Return the (x, y) coordinate for the center point of the cell that contains the specified text.  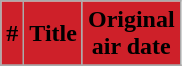
Title (54, 34)
Original air date (131, 34)
# (12, 34)
